Detect which cell encompasses the target text, then output its [X, Y] center coordinate. 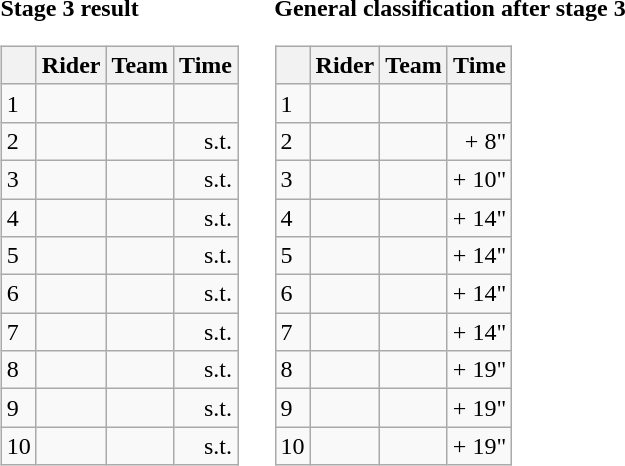
+ 10" [479, 179]
+ 8" [479, 141]
